Capture the cell that displays the provided text and extract its [X, Y] central coordinate. 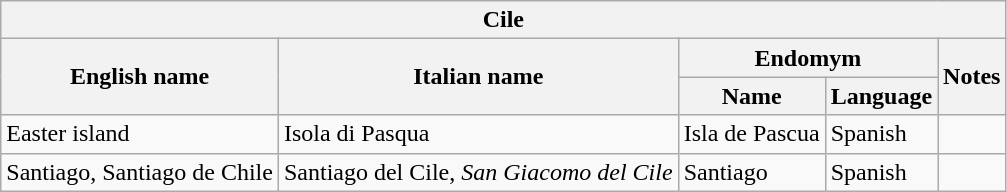
Isola di Pasqua [478, 134]
Easter island [140, 134]
Santiago del Cile, San Giacomo del Cile [478, 172]
Name [752, 96]
English name [140, 77]
Language [881, 96]
Italian name [478, 77]
Cile [504, 20]
Santiago, Santiago de Chile [140, 172]
Notes [972, 77]
Santiago [752, 172]
Isla de Pascua [752, 134]
Endomym [808, 58]
